Return the [X, Y] coordinate for the center point of the cell that contains the specified text.  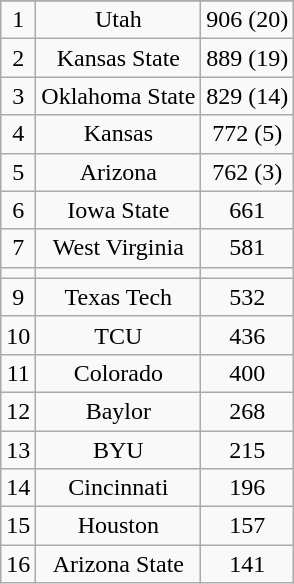
16 [18, 564]
7 [18, 248]
906 (20) [248, 20]
Utah [118, 20]
15 [18, 526]
1 [18, 20]
5 [18, 172]
Arizona [118, 172]
Cincinnati [118, 488]
268 [248, 411]
4 [18, 134]
9 [18, 297]
436 [248, 335]
TCU [118, 335]
3 [18, 96]
Oklahoma State [118, 96]
12 [18, 411]
532 [248, 297]
Arizona State [118, 564]
141 [248, 564]
772 (5) [248, 134]
Colorado [118, 373]
6 [18, 210]
Texas Tech [118, 297]
14 [18, 488]
196 [248, 488]
2 [18, 58]
762 (3) [248, 172]
Houston [118, 526]
Kansas State [118, 58]
157 [248, 526]
889 (19) [248, 58]
Kansas [118, 134]
215 [248, 449]
400 [248, 373]
Baylor [118, 411]
581 [248, 248]
10 [18, 335]
829 (14) [248, 96]
Iowa State [118, 210]
13 [18, 449]
BYU [118, 449]
11 [18, 373]
West Virginia [118, 248]
661 [248, 210]
